Identify which cell holds the provided text, then report its (X, Y) central coordinate. 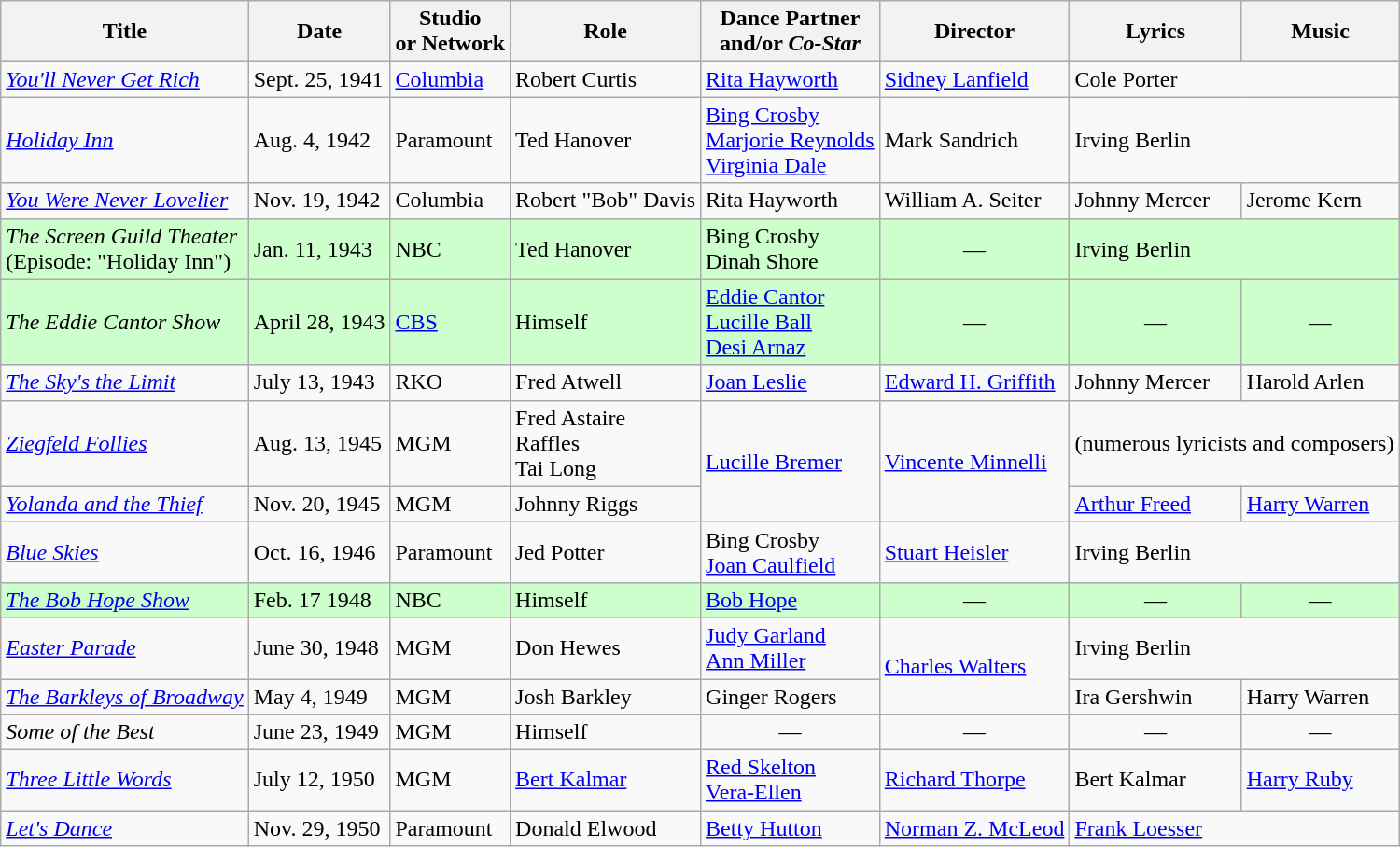
Feb. 17 1948 (319, 600)
Ziegfeld Follies (125, 443)
Stuart Heisler (974, 552)
William A. Seiter (974, 201)
Ira Gershwin (1155, 697)
Richard Thorpe (974, 780)
May 4, 1949 (319, 697)
Harold Arlen (1320, 382)
Mark Sandrich (974, 140)
Fred Atwell (606, 382)
Date (319, 32)
Ginger Rogers (791, 697)
Bob Hope (791, 600)
Lyrics (1155, 32)
Music (1320, 32)
Aug. 4, 1942 (319, 140)
Yolanda and the Thief (125, 504)
The Barkleys of Broadway (125, 697)
June 30, 1948 (319, 647)
Director (974, 32)
The Sky's the Limit (125, 382)
Role (606, 32)
Red SkeltonVera-Ellen (791, 780)
Bing CrosbyJoan Caulfield (791, 552)
Vincente Minnelli (974, 461)
Johnny Riggs (606, 504)
Nov. 29, 1950 (319, 828)
Bing CrosbyMarjorie ReynoldsVirginia Dale (791, 140)
Joan Leslie (791, 382)
Blue Skies (125, 552)
Easter Parade (125, 647)
Holiday Inn (125, 140)
Betty Hutton (791, 828)
Studioor Network (450, 32)
Dance Partnerand/or Co-Star (791, 32)
Don Hewes (606, 647)
July 12, 1950 (319, 780)
Let's Dance (125, 828)
Fred AstaireRafflesTai Long (606, 443)
Donald Elwood (606, 828)
You Were Never Lovelier (125, 201)
Harry Ruby (1320, 780)
July 13, 1943 (319, 382)
Arthur Freed (1155, 504)
April 28, 1943 (319, 322)
Aug. 13, 1945 (319, 443)
Jerome Kern (1320, 201)
Cole Porter (1234, 79)
Robert "Bob" Davis (606, 201)
Some of the Best (125, 732)
Josh Barkley (606, 697)
Eddie CantorLucille BallDesi Arnaz (791, 322)
The Bob Hope Show (125, 600)
Sidney Lanfield (974, 79)
Oct. 16, 1946 (319, 552)
The Screen Guild Theater(Episode: "Holiday Inn") (125, 248)
June 23, 1949 (319, 732)
Jed Potter (606, 552)
Bing CrosbyDinah Shore (791, 248)
CBS (450, 322)
Title (125, 32)
Jan. 11, 1943 (319, 248)
Charles Walters (974, 666)
Norman Z. McLeod (974, 828)
Three Little Words (125, 780)
You'll Never Get Rich (125, 79)
Nov. 20, 1945 (319, 504)
(numerous lyricists and composers) (1234, 443)
The Eddie Cantor Show (125, 322)
Lucille Bremer (791, 461)
Nov. 19, 1942 (319, 201)
Edward H. Griffith (974, 382)
RKO (450, 382)
Robert Curtis (606, 79)
Sept. 25, 1941 (319, 79)
Frank Loesser (1234, 828)
Judy GarlandAnn Miller (791, 647)
